Identify which cell holds the provided text, then report its [x, y] central coordinate. 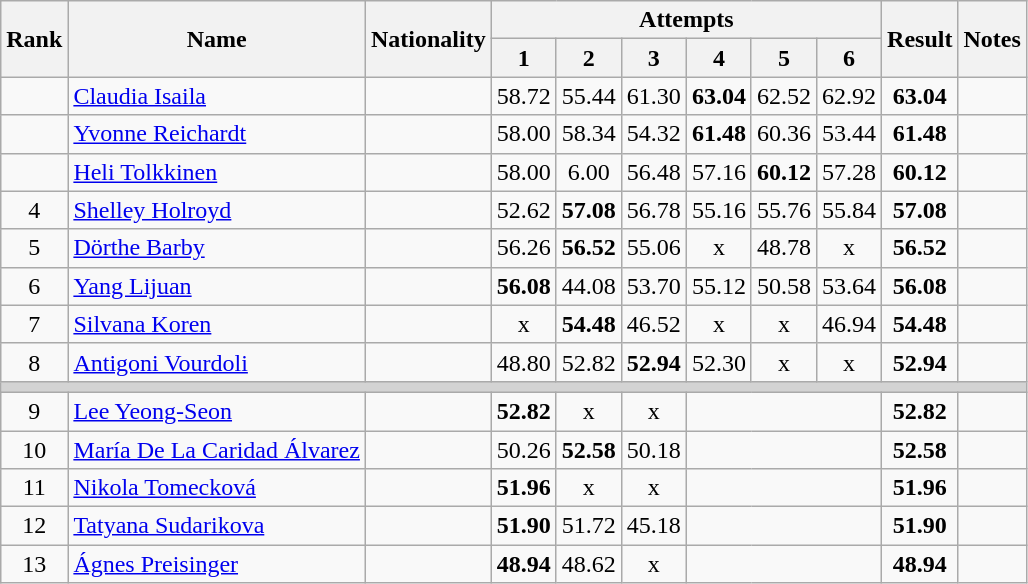
55.12 [718, 286]
62.52 [784, 96]
55.44 [588, 96]
48.78 [784, 248]
50.58 [784, 286]
55.06 [654, 248]
58.72 [524, 96]
3 [654, 58]
44.08 [588, 286]
Ágnes Preisinger [217, 564]
53.64 [848, 286]
Result [920, 39]
52.30 [718, 362]
Antigoni Vourdoli [217, 362]
50.26 [524, 449]
2 [588, 58]
Silvana Koren [217, 324]
Dörthe Barby [217, 248]
Tatyana Sudarikova [217, 526]
11 [34, 488]
58.34 [588, 134]
46.94 [848, 324]
56.48 [654, 172]
48.62 [588, 564]
8 [34, 362]
50.18 [654, 449]
Nikola Tomecková [217, 488]
61.30 [654, 96]
Attempts [686, 20]
12 [34, 526]
46.52 [654, 324]
Shelley Holroyd [217, 210]
60.36 [784, 134]
María De La Caridad Álvarez [217, 449]
6.00 [588, 172]
Lee Yeong-Seon [217, 411]
55.84 [848, 210]
48.80 [524, 362]
56.78 [654, 210]
45.18 [654, 526]
Rank [34, 39]
54.32 [654, 134]
53.44 [848, 134]
13 [34, 564]
57.28 [848, 172]
10 [34, 449]
9 [34, 411]
57.16 [718, 172]
55.16 [718, 210]
7 [34, 324]
Yang Lijuan [217, 286]
Claudia Isaila [217, 96]
Name [217, 39]
Heli Tolkkinen [217, 172]
55.76 [784, 210]
51.72 [588, 526]
53.70 [654, 286]
56.26 [524, 248]
52.62 [524, 210]
Yvonne Reichardt [217, 134]
Nationality [428, 39]
1 [524, 58]
Notes [992, 39]
62.92 [848, 96]
